Identify which cell holds the provided text, then report its (X, Y) central coordinate. 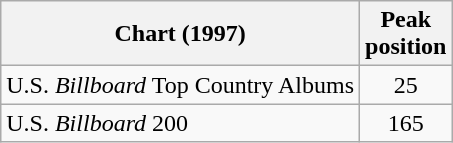
165 (406, 123)
25 (406, 85)
U.S. Billboard 200 (180, 123)
U.S. Billboard Top Country Albums (180, 85)
Peakposition (406, 34)
Chart (1997) (180, 34)
